Locate the cell with the specified text and output its [X, Y] center coordinate. 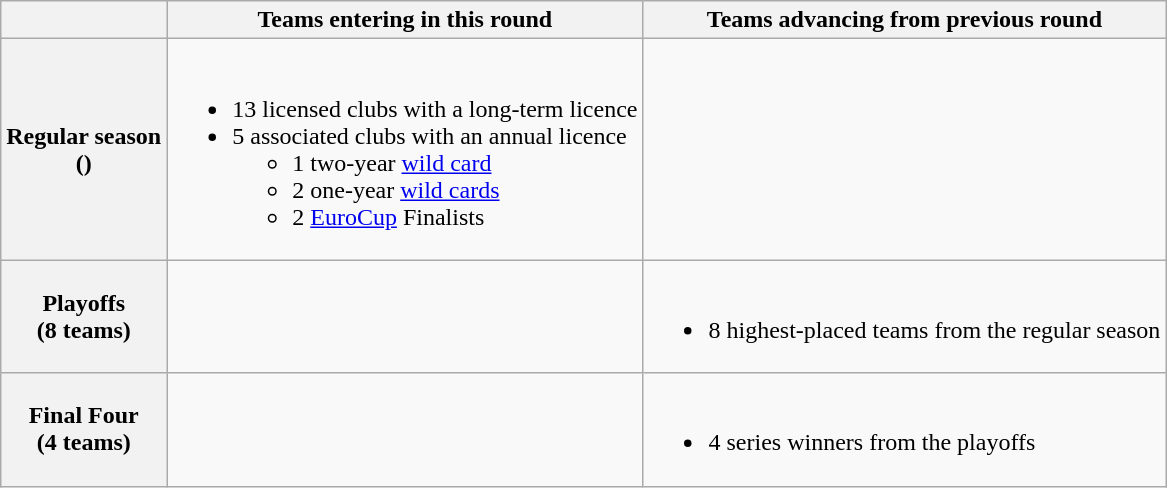
Playoffs(8 teams) [84, 316]
4 series winners from the playoffs [904, 430]
Teams advancing from previous round [904, 20]
13 licensed clubs with a long-term licence5 associated clubs with an annual licence1 two-year wild card2 one-year wild cards2 EuroCup Finalists [405, 150]
8 highest-placed teams from the regular season [904, 316]
Teams entering in this round [405, 20]
Final Four(4 teams) [84, 430]
Regular season() [84, 150]
